Search for the cell housing the specified text and yield its [x, y] center coordinate. 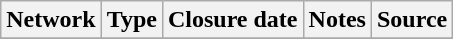
Notes [337, 20]
Network [51, 20]
Closure date [232, 20]
Source [412, 20]
Type [132, 20]
